Search for the cell housing the specified text and yield its (x, y) center coordinate. 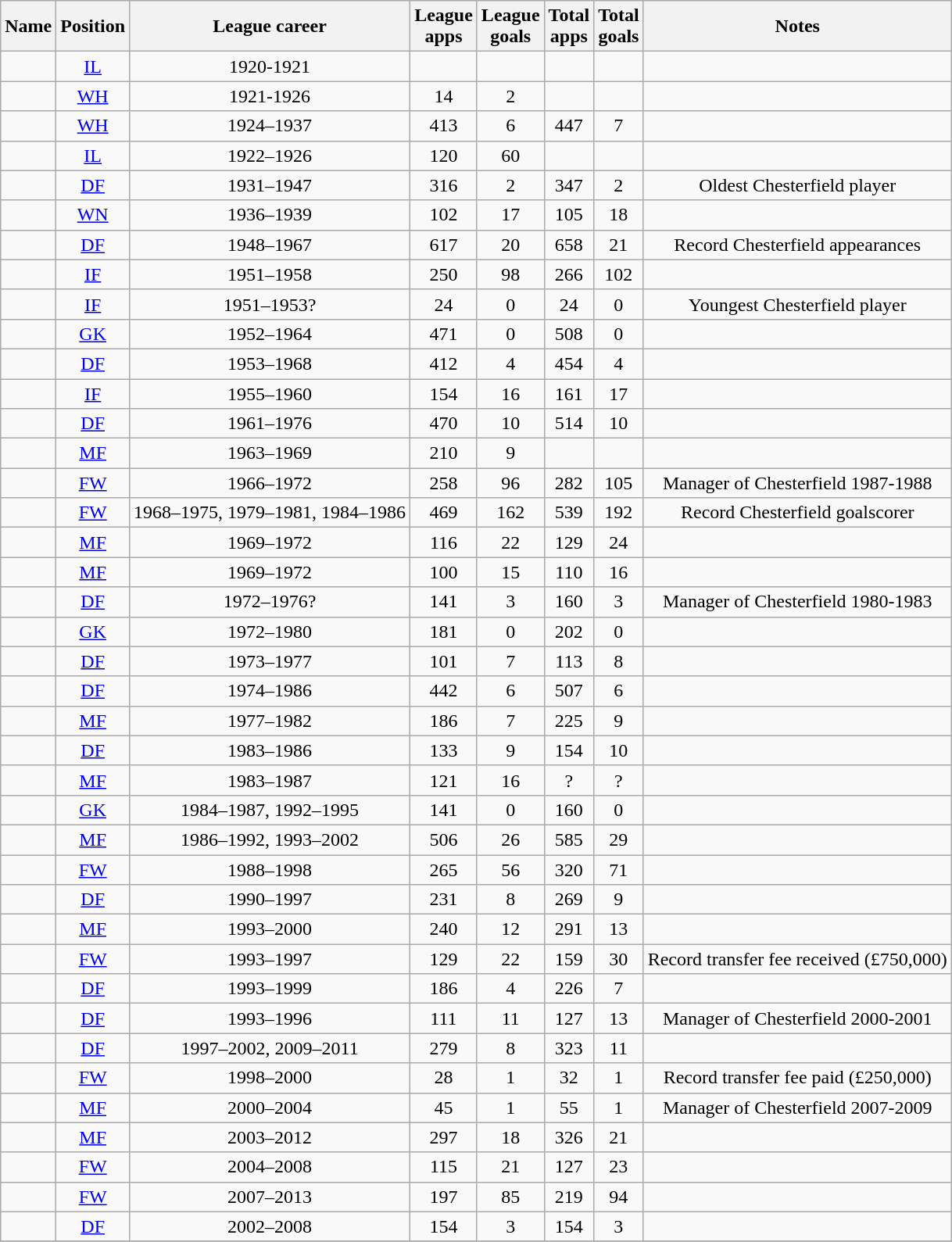
110 (569, 572)
1966–1972 (270, 483)
Manager of Chesterfield 1980-1983 (797, 602)
1983–1986 (270, 750)
2000–2004 (270, 1108)
23 (619, 1167)
447 (569, 126)
250 (444, 274)
Manager of Chesterfield 2007-2009 (797, 1108)
471 (444, 334)
1961–1976 (270, 424)
658 (569, 245)
161 (569, 393)
Totalgoals (619, 27)
1951–1958 (270, 274)
1924–1937 (270, 126)
30 (619, 959)
269 (569, 900)
282 (569, 483)
121 (444, 780)
2004–2008 (270, 1167)
162 (510, 513)
15 (510, 572)
Record transfer fee received (£750,000) (797, 959)
116 (444, 542)
1921-1926 (270, 96)
1977–1982 (270, 721)
League career (270, 27)
1993–2000 (270, 929)
226 (569, 989)
1972–1980 (270, 632)
Notes (797, 27)
197 (444, 1197)
111 (444, 1018)
14 (444, 96)
1963–1969 (270, 453)
192 (619, 513)
1968–1975, 1979–1981, 1984–1986 (270, 513)
413 (444, 126)
291 (569, 929)
1984–1987, 1992–1995 (270, 810)
115 (444, 1167)
1972–1976? (270, 602)
240 (444, 929)
Manager of Chesterfield 2000-2001 (797, 1018)
Record Chesterfield appearances (797, 245)
20 (510, 245)
Totalapps (569, 27)
258 (444, 483)
120 (444, 156)
219 (569, 1197)
1973–1977 (270, 661)
Record transfer fee paid (£250,000) (797, 1078)
1990–1997 (270, 900)
1993–1997 (270, 959)
2003–2012 (270, 1137)
279 (444, 1048)
297 (444, 1137)
1936–1939 (270, 215)
1952–1964 (270, 334)
2002–2008 (270, 1226)
1974–1986 (270, 691)
29 (619, 839)
98 (510, 274)
506 (444, 839)
1998–2000 (270, 1078)
1931–1947 (270, 185)
225 (569, 721)
326 (569, 1137)
585 (569, 839)
320 (569, 870)
181 (444, 632)
56 (510, 870)
Record Chesterfield goalscorer (797, 513)
Position (93, 27)
202 (569, 632)
94 (619, 1197)
101 (444, 661)
1986–1992, 1993–2002 (270, 839)
470 (444, 424)
1993–1996 (270, 1018)
26 (510, 839)
60 (510, 156)
1953–1968 (270, 363)
Manager of Chesterfield 1987-1988 (797, 483)
617 (444, 245)
1955–1960 (270, 393)
469 (444, 513)
1993–1999 (270, 989)
12 (510, 929)
2007–2013 (270, 1197)
Leagueapps (444, 27)
1922–1926 (270, 156)
1920-1921 (270, 66)
412 (444, 363)
71 (619, 870)
210 (444, 453)
WN (93, 215)
514 (569, 424)
508 (569, 334)
1988–1998 (270, 870)
539 (569, 513)
Leaguegoals (510, 27)
1983–1987 (270, 780)
1951–1953? (270, 304)
85 (510, 1197)
347 (569, 185)
266 (569, 274)
316 (444, 185)
Name (28, 27)
507 (569, 691)
Oldest Chesterfield player (797, 185)
265 (444, 870)
55 (569, 1108)
442 (444, 691)
1997–2002, 2009–2011 (270, 1048)
32 (569, 1078)
45 (444, 1108)
113 (569, 661)
159 (569, 959)
96 (510, 483)
323 (569, 1048)
28 (444, 1078)
133 (444, 750)
100 (444, 572)
454 (569, 363)
Youngest Chesterfield player (797, 304)
231 (444, 900)
1948–1967 (270, 245)
